From the cell containing the given text, extract its center point as [x, y] coordinate. 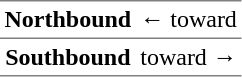
toward → [189, 57]
Northbound [68, 20]
← toward [189, 20]
Southbound [68, 57]
